Identify which cell holds the provided text, then report its [X, Y] central coordinate. 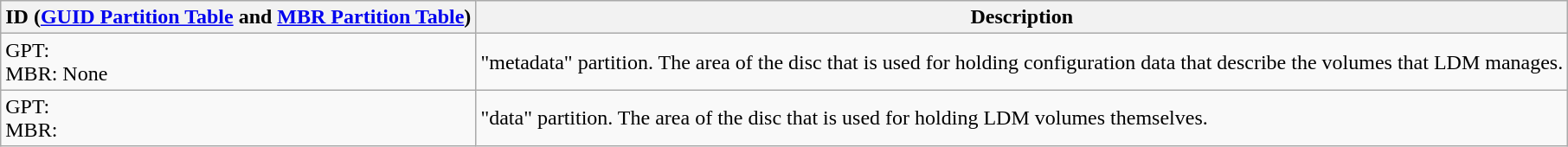
ID (GUID Partition Table and MBR Partition Table) [239, 17]
GPT: MBR: None [239, 62]
Description [1022, 17]
"metadata" partition. The area of the disc that is used for holding configuration data that describe the volumes that LDM manages. [1022, 62]
"data" partition. The area of the disc that is used for holding LDM volumes themselves. [1022, 118]
GPT: MBR: [239, 118]
